Detect which cell encompasses the target text, then output its (X, Y) center coordinate. 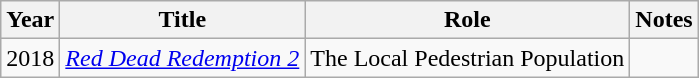
Year (30, 20)
The Local Pedestrian Population (468, 58)
Role (468, 20)
2018 (30, 58)
Title (182, 20)
Notes (664, 20)
Red Dead Redemption 2 (182, 58)
